From the cell containing the given text, extract its center point as [x, y] coordinate. 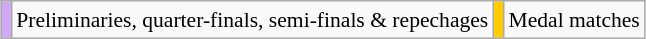
Medal matches [574, 20]
Preliminaries, quarter-finals, semi-finals & repechages [252, 20]
